Pinpoint the cell where the given text exists, returning its (X, Y) midpoint coordinate. 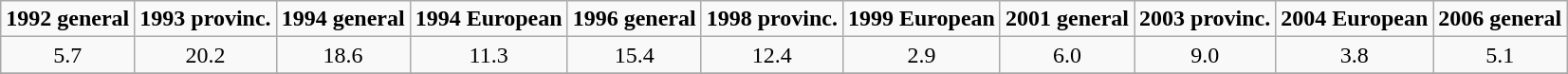
6.0 (1066, 55)
9.0 (1205, 55)
1998 provinc. (772, 19)
1996 general (634, 19)
1994 general (343, 19)
1993 provinc. (205, 19)
15.4 (634, 55)
5.1 (1501, 55)
1992 general (68, 19)
11.3 (489, 55)
2001 general (1066, 19)
2.9 (921, 55)
18.6 (343, 55)
1999 European (921, 19)
1994 European (489, 19)
2006 general (1501, 19)
5.7 (68, 55)
20.2 (205, 55)
3.8 (1355, 55)
2003 provinc. (1205, 19)
12.4 (772, 55)
2004 European (1355, 19)
